Extract the [X, Y] coordinate from the center of the cell holding the provided text.  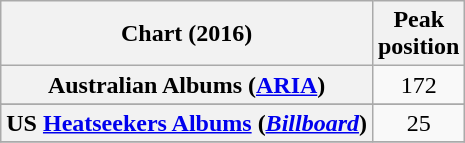
25 [418, 123]
US Heatseekers Albums (Billboard) [187, 123]
Australian Albums (ARIA) [187, 85]
172 [418, 85]
Peak position [418, 34]
Chart (2016) [187, 34]
